Return the (X, Y) coordinate for the center point of the cell that contains the specified text.  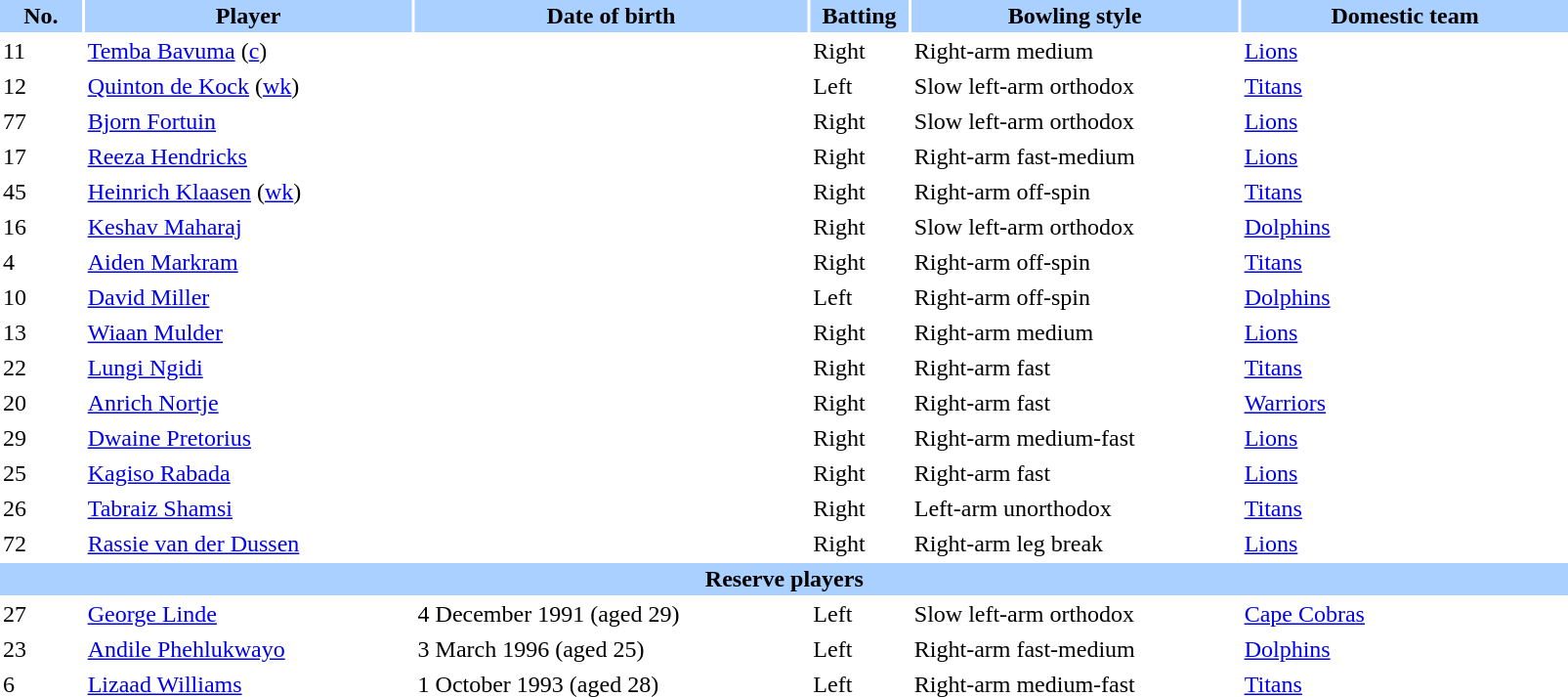
27 (41, 614)
Player (248, 16)
Wiaan Mulder (248, 332)
13 (41, 332)
Batting (859, 16)
George Linde (248, 614)
Left-arm unorthodox (1075, 508)
17 (41, 156)
Date of birth (612, 16)
Aiden Markram (248, 262)
77 (41, 121)
No. (41, 16)
Bjorn Fortuin (248, 121)
Bowling style (1075, 16)
25 (41, 473)
72 (41, 544)
22 (41, 368)
Kagiso Rabada (248, 473)
4 December 1991 (aged 29) (612, 614)
Rassie van der Dussen (248, 544)
23 (41, 649)
Quinton de Kock (wk) (248, 86)
Andile Phehlukwayo (248, 649)
29 (41, 438)
11 (41, 51)
Right-arm medium-fast (1075, 438)
4 (41, 262)
David Miller (248, 297)
3 March 1996 (aged 25) (612, 649)
Temba Bavuma (c) (248, 51)
16 (41, 227)
Heinrich Klaasen (wk) (248, 192)
Right-arm leg break (1075, 544)
26 (41, 508)
Reeza Hendricks (248, 156)
10 (41, 297)
Dwaine Pretorius (248, 438)
Lungi Ngidi (248, 368)
Anrich Nortje (248, 403)
Keshav Maharaj (248, 227)
20 (41, 403)
45 (41, 192)
12 (41, 86)
Tabraiz Shamsi (248, 508)
